Find where the given text appears and provide that cell's center as [X, Y] coordinate. 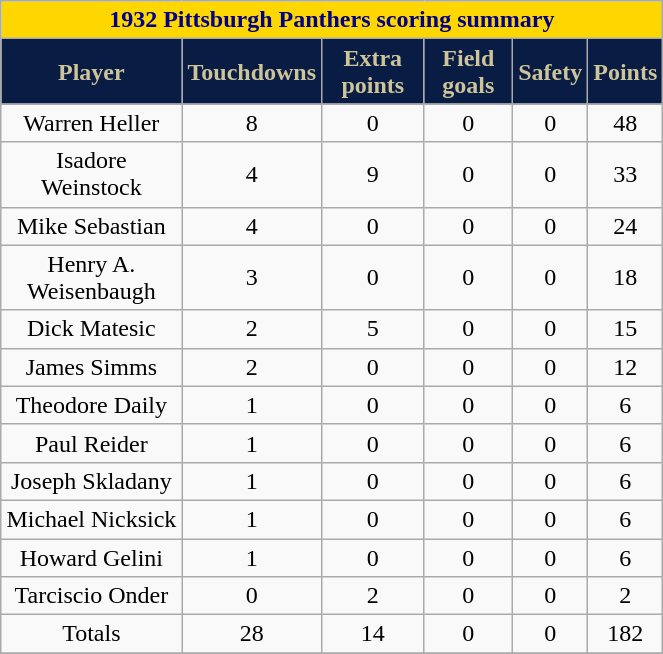
Extra points [373, 72]
28 [252, 634]
Joseph Skladany [92, 481]
8 [252, 123]
Michael Nicksick [92, 519]
Paul Reider [92, 443]
Touchdowns [252, 72]
James Simms [92, 367]
Tarciscio Onder [92, 596]
Field goals [468, 72]
Player [92, 72]
3 [252, 278]
Isadore Weinstock [92, 174]
Dick Matesic [92, 329]
5 [373, 329]
Howard Gelini [92, 557]
15 [626, 329]
24 [626, 226]
14 [373, 634]
12 [626, 367]
Safety [550, 72]
Henry A. Weisenbaugh [92, 278]
18 [626, 278]
Mike Sebastian [92, 226]
Theodore Daily [92, 405]
Warren Heller [92, 123]
1932 Pittsburgh Panthers scoring summary [332, 20]
48 [626, 123]
9 [373, 174]
182 [626, 634]
Points [626, 72]
33 [626, 174]
Totals [92, 634]
